Find where the given text appears and provide that cell's center as [X, Y] coordinate. 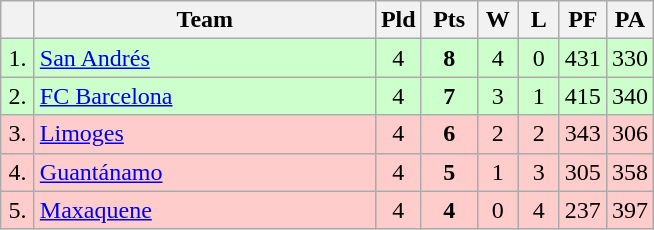
FC Barcelona [204, 96]
Limoges [204, 134]
397 [630, 210]
306 [630, 134]
Pts [449, 20]
PF [582, 20]
L [538, 20]
San Andrés [204, 58]
415 [582, 96]
6 [449, 134]
W [498, 20]
358 [630, 172]
7 [449, 96]
Team [204, 20]
5 [449, 172]
PA [630, 20]
Guantánamo [204, 172]
305 [582, 172]
Pld [398, 20]
330 [630, 58]
431 [582, 58]
8 [449, 58]
340 [630, 96]
4. [18, 172]
5. [18, 210]
1. [18, 58]
Maxaquene [204, 210]
2. [18, 96]
343 [582, 134]
237 [582, 210]
3. [18, 134]
